Identify which cell holds the provided text, then report its [x, y] central coordinate. 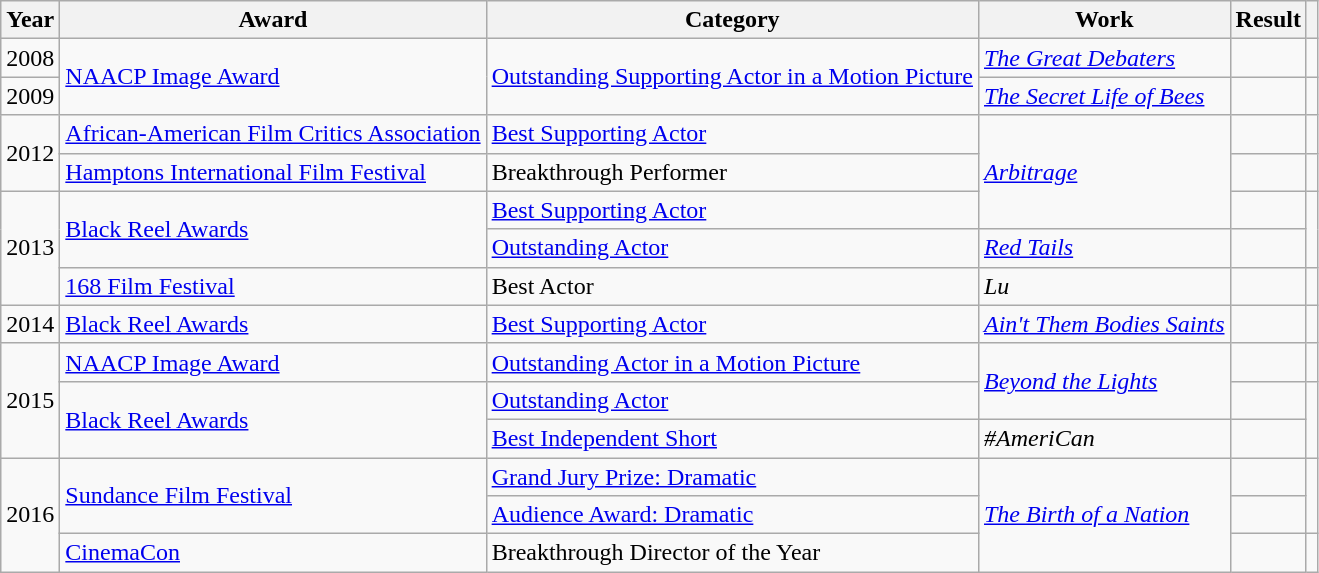
Arbitrage [1104, 172]
Ain't Them Bodies Saints [1104, 324]
Audience Award: Dramatic [732, 515]
The Secret Life of Bees [1104, 96]
Sundance Film Festival [273, 496]
Result [1268, 20]
2012 [30, 153]
Breakthrough Performer [732, 172]
#AmeriCan [1104, 438]
2016 [30, 515]
Outstanding Actor in a Motion Picture [732, 362]
Outstanding Supporting Actor in a Motion Picture [732, 77]
Lu [1104, 286]
CinemaCon [273, 553]
2014 [30, 324]
Best Independent Short [732, 438]
Grand Jury Prize: Dramatic [732, 477]
Red Tails [1104, 248]
African-American Film Critics Association [273, 134]
Beyond the Lights [1104, 381]
Award [273, 20]
Hamptons International Film Festival [273, 172]
2008 [30, 58]
Best Actor [732, 286]
Work [1104, 20]
The Birth of a Nation [1104, 515]
Breakthrough Director of the Year [732, 553]
2013 [30, 248]
2009 [30, 96]
The Great Debaters [1104, 58]
168 Film Festival [273, 286]
Category [732, 20]
Year [30, 20]
2015 [30, 400]
